Find where the given text appears and provide that cell's center as (X, Y) coordinate. 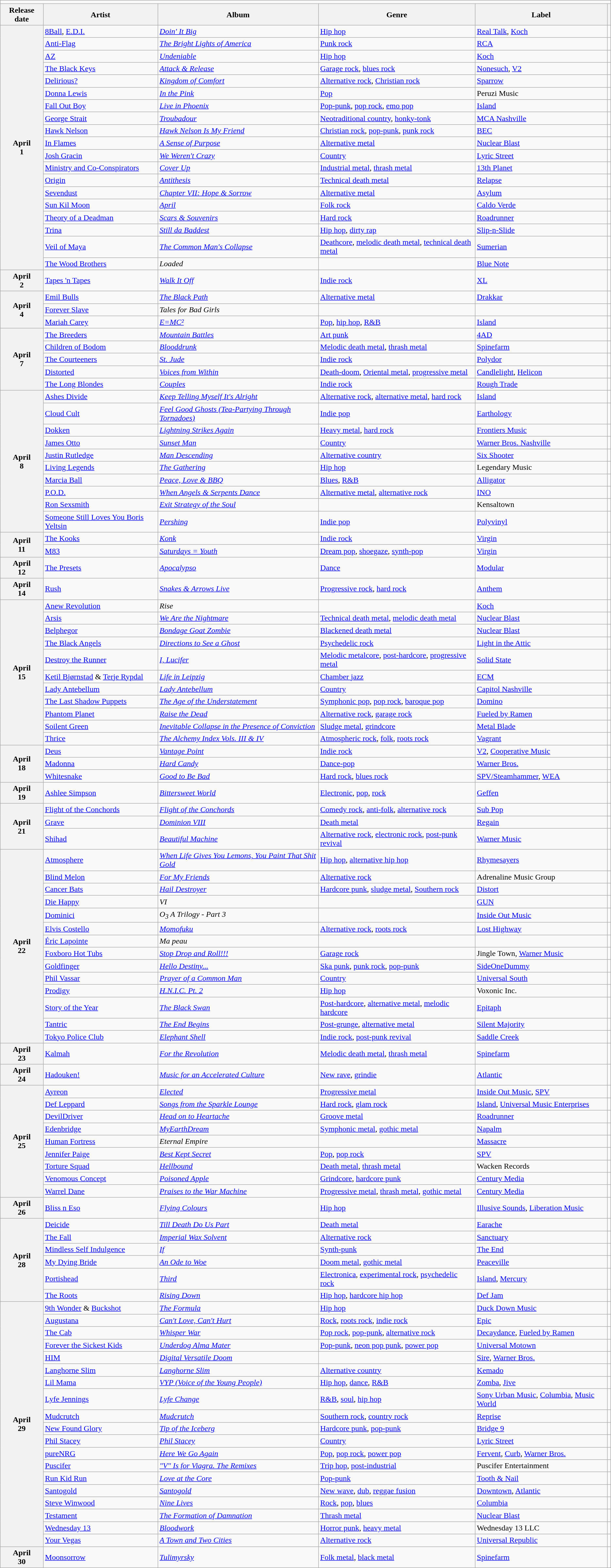
The Roots (101, 1296)
Hawk Nelson Is My Friend (238, 131)
Album (238, 14)
The Breeders (101, 334)
Anti-Flag (101, 44)
8Ball, E.D.I. (101, 31)
Blind Melon (101, 877)
April14 (22, 589)
Peaceville (541, 1262)
Rising Down (238, 1296)
Alternative rock, roots rock (397, 929)
Psychedelic rock (397, 643)
Hail Destroyer (238, 889)
Keep Telling Myself It's Alright (238, 397)
Alternative rock, alternative metal, hard rock (397, 397)
Veil of Maya (101, 247)
Apocalypso (238, 568)
Sanctuary (541, 1237)
The Presets (101, 568)
Ska punk, punk rock, pop-punk (397, 966)
Head on to Heartache (238, 1116)
The End Begins (238, 1024)
Epitaph (541, 1007)
Blackened death metal (397, 631)
New Found Glory (101, 1428)
Blooddrunk (238, 347)
Bloodwork (238, 1528)
The Fall (101, 1237)
Jingle Town, Warner Music (541, 953)
Pop, pop rock, power pop (397, 1453)
Fall Out Boy (101, 106)
Prodigy (101, 991)
Island, Universal Music Enterprises (541, 1104)
Human Fortress (101, 1141)
Hip hop, dirty rap (397, 230)
Tokyo Police Club (101, 1037)
Goldfinger (101, 966)
Illusive Sounds, Liberation Music (541, 1208)
Tapes 'n Tapes (101, 281)
Fervent, Curb, Warner Bros. (541, 1453)
Downtown, Atlantic (541, 1491)
April22 (22, 946)
Good to Be Bad (238, 776)
Foxboro Hot Tubs (101, 953)
INO (541, 492)
Can't Love, Can't Hurt (238, 1320)
Thrash metal (397, 1515)
Hawk Nelson (101, 131)
Lyfe Jennings (101, 1399)
Rise (238, 606)
Origin (101, 180)
Whitesnake (101, 776)
Testament (101, 1515)
The Long Blondes (101, 384)
The Common Man's Collapse (238, 247)
April28 (22, 1260)
Voxonic Inc. (541, 991)
Industrial metal, thrash metal (397, 168)
April23 (22, 1054)
For My Friends (238, 877)
Reprise (541, 1416)
Polydor (541, 359)
April2 (22, 281)
Chapter VII: Hope & Sorrow (238, 193)
The Black Path (238, 297)
Steve Winwood (101, 1503)
Love at the Core (238, 1478)
Snakes & Arrows Live (238, 589)
Prayer of a Common Man (238, 978)
Pop, hip hop, R&B (397, 322)
St. Jude (238, 359)
Horror punk, heavy metal (397, 1528)
Capitol Nashville (541, 689)
Dominion VIII (238, 822)
The Age of the Understatement (238, 701)
Praises to the War Machine (238, 1191)
Forever Slave (101, 310)
Marcia Ball (101, 480)
Asylum (541, 193)
Hip hop, dance, R&B (397, 1382)
MCA Nashville (541, 118)
Tooth & Nail (541, 1478)
Delirious? (101, 81)
Sunset Man (238, 443)
Atmospheric rock, folk, roots rock (397, 739)
Konk (238, 538)
Edenbridge (101, 1129)
Children of Bodom (101, 347)
Forever the Sickest Kids (101, 1345)
The Cab (101, 1333)
SPV/Steamhammer, WEA (541, 776)
Phantom Planet (101, 714)
Hardcore punk, pop-punk (397, 1428)
April26 (22, 1208)
Dance-pop (397, 763)
Zomba, Jive (541, 1382)
Wednesday 13 (101, 1528)
Artist (101, 14)
Inside Out Music, SPV (541, 1092)
Ayreon (101, 1092)
Modular (541, 568)
Josh Gracin (101, 156)
April25 (22, 1141)
Éric Lapointe (101, 941)
Atlantic (541, 1075)
Mindless Self Indulgence (101, 1250)
Warner Bros. (541, 763)
Nonesuch, V2 (541, 69)
Fueled by Ramen (541, 714)
Indie rock, post-punk revival (397, 1037)
XL (541, 281)
Lost Highway (541, 929)
Emil Bulls (101, 297)
Tales for Bad Girls (238, 310)
Voices from Within (238, 372)
The Courteeners (101, 359)
MyEarthDream (238, 1129)
Loaded (238, 264)
Ministry and Co-Conspirators (101, 168)
Lyfe Change (238, 1399)
Adrenaline Music Group (541, 877)
Art punk (397, 334)
Thrice (101, 739)
RCA (541, 44)
Release date (22, 14)
Rough Trade (541, 384)
April29 (22, 1424)
Justin Rutledge (101, 455)
Cloud Cult (101, 414)
ECM (541, 677)
Polyvinyl (541, 521)
Nine Lives (238, 1503)
"V" Is for Viagra. The Remixes (238, 1466)
Rush (101, 589)
Dominici (101, 915)
Deicide (101, 1225)
The Bright Lights of America (238, 44)
If (238, 1250)
An Ode to Woe (238, 1262)
Dokken (101, 430)
Folk rock (397, 205)
Relapse (541, 180)
We Are the Nightmare (238, 618)
Directions to See a Ghost (238, 643)
Exit Strategy of the Soul (238, 505)
A Town and Two Cities (238, 1540)
Sevendust (101, 193)
April30 (22, 1557)
Hard rock, blues rock (397, 776)
Bliss n Eso (101, 1208)
Pop-punk, pop rock, emo pop (397, 106)
Slip-n-Slide (541, 230)
Punk rock (397, 44)
Six Shooter (541, 455)
Till Death Do Us Part (238, 1225)
Elvis Costello (101, 929)
Puscifer (101, 1466)
Attack & Release (238, 69)
We Weren't Crazy (238, 156)
April8 (22, 461)
Peruzi Music (541, 93)
Progressive metal, thrash metal, gothic metal (397, 1191)
Bondage Goat Zombie (238, 631)
Music for an Accelerated Culture (238, 1075)
Doin' It Big (238, 31)
Sparrow (541, 81)
Hardcore punk, sludge metal, Southern rock (397, 889)
April18 (22, 763)
Alternative rock, Christian rock (397, 81)
Arsis (101, 618)
Warner Music (541, 839)
Ron Sexsmith (101, 505)
Vantage Point (238, 751)
Domino (541, 701)
My Dying Bride (101, 1262)
H.N.I.C. Pt. 2 (238, 991)
Def Jam (541, 1296)
Sire, Warner Bros. (541, 1358)
Digital Versatile Doom (238, 1358)
Best Kept Secret (238, 1154)
Eternal Empire (238, 1141)
Warrel Dane (101, 1191)
Whisper War (238, 1333)
Southern rock, country rock (397, 1416)
Massacre (541, 1141)
Alternative rock, electronic rock, post-punk revival (397, 839)
Mountain Battles (238, 334)
Mariah Carey (101, 322)
Hip hop, hardcore hip hop (397, 1296)
Distorted (101, 372)
Wednesday 13 LLC (541, 1528)
The Black Keys (101, 69)
Walk It Off (238, 281)
Cover Up (238, 168)
Soilent Green (101, 726)
Pop rock, pop-punk, alternative rock (397, 1333)
April19 (22, 793)
Deus (101, 751)
Duck Down Music (541, 1308)
Atmosphere (101, 860)
Alternative metal, alternative rock (397, 492)
Anew Revolution (101, 606)
Destroy the Runner (101, 660)
Life in Leipzig (238, 677)
For the Revolution (238, 1054)
Sun Kil Moon (101, 205)
Alligator (541, 480)
Hellbound (238, 1166)
Electronica, experimental rock, psychedelic rock (397, 1279)
Deathcore, melodic death metal, technical death metal (397, 247)
April11 (22, 545)
Legendary Music (541, 468)
Die Happy (101, 902)
Def Leppard (101, 1104)
Metal Blade (541, 726)
April15 (22, 672)
Saturdays = Youth (238, 551)
Imperial Wax Solvent (238, 1237)
Inevitable Collapse in the Presence of Conviction (238, 726)
The Black Angels (101, 643)
Napalm (541, 1129)
Trina (101, 230)
Groove metal (397, 1116)
Peace, Love & BBQ (238, 480)
GUN (541, 902)
Hard rock (397, 218)
Caldo Verde (541, 205)
April7 (22, 359)
The Black Swan (238, 1007)
The Last Shadow Puppets (101, 701)
SideOneDummy (541, 966)
Lil Mama (101, 1382)
M83 (101, 551)
I, Lucifer (238, 660)
Torture Squad (101, 1166)
O3 A Trilogy - Part 3 (238, 915)
Tantric (101, 1024)
Sumerian (541, 247)
VYP (Voice of the Young People) (238, 1382)
Hello Destiny... (238, 966)
Garage rock (397, 953)
Saddle Creek (541, 1037)
In the Pink (238, 93)
Warner Bros. Nashville (541, 443)
Neotraditional country, honky-tonk (397, 118)
Momofuku (238, 929)
Here We Go Again (238, 1453)
Ma peau (238, 941)
Underdog Alma Mater (238, 1345)
Doom metal, gothic metal (397, 1262)
Pop (397, 93)
Scars & Souvenirs (238, 218)
Undeniable (238, 56)
Silent Majority (541, 1024)
R&B, soul, hip hop (397, 1399)
Portishead (101, 1279)
Christian rock, pop-punk, punk rock (397, 131)
Still da Baddest (238, 230)
Raise the Dead (238, 714)
Progressive metal (397, 1092)
Run Kid Run (101, 1478)
Hip hop, alternative hip hop (397, 860)
Bittersweet World (238, 793)
Pop-punk (397, 1478)
Troubadour (238, 118)
Decaydance, Fueled by Ramen (541, 1333)
Technical death metal, melodic death metal (397, 618)
When Angels & Serpents Dance (238, 492)
The Wood Brothers (101, 264)
Label (541, 14)
Universal Motown (541, 1345)
April24 (22, 1075)
Sludge metal, grindcore (397, 726)
Vagrant (541, 739)
Story of the Year (101, 1007)
Hard rock, glam rock (397, 1104)
Universal Republic (541, 1540)
Progressive rock, hard rock (397, 589)
Heavy metal, hard rock (397, 430)
Shihad (101, 839)
Death metal, thrash metal (397, 1166)
Regain (541, 822)
VI (238, 902)
Kensaltown (541, 505)
Trip hop, post-industrial (397, 1466)
Ashes Divide (101, 397)
pureNRG (101, 1453)
Moonsorrow (101, 1557)
Bridge 9 (541, 1428)
E=MC² (238, 322)
Hadouken! (101, 1075)
April1 (22, 147)
Third (238, 1279)
Blues, R&B (397, 480)
Ashlee Simpson (101, 793)
Your Vegas (101, 1540)
Madonna (101, 763)
New rave, grindie (397, 1075)
Grave (101, 822)
SPV (541, 1154)
Kalmah (101, 1054)
Garage rock, blues rock (397, 69)
The Formula (238, 1308)
Symphonic pop, pop rock, baroque pop (397, 701)
Light in the Attic (541, 643)
Genre (397, 14)
9th Wonder & Buckshot (101, 1308)
Candlelight, Helicon (541, 372)
April4 (22, 310)
Poisoned Apple (238, 1178)
Grindcore, hardcore punk (397, 1178)
DevilDriver (101, 1116)
Electronic, pop, rock (397, 793)
Sub Pop (541, 809)
Songs from the Sparkle Lounge (238, 1104)
Earache (541, 1225)
Beautiful Machine (238, 839)
A Sense of Purpose (238, 143)
Elephant Shell (238, 1037)
Jennifer Paige (101, 1154)
Pop-punk, neon pop punk, power pop (397, 1345)
Feel Good Ghosts (Tea-Partying Through Tornadoes) (238, 414)
4AD (541, 334)
Technical death metal (397, 180)
Symphonic metal, gothic metal (397, 1129)
Cancer Bats (101, 889)
Tip of the Iceberg (238, 1428)
In Flames (101, 143)
Ketil Bjørnstad & Terje Rypdal (101, 677)
Theory of a Deadman (101, 218)
The Kooks (101, 538)
Earthology (541, 414)
Geffen (541, 793)
Tulimyrsky (238, 1557)
New wave, dub, reggae fusion (397, 1491)
Hard Candy (238, 763)
Universal South (541, 978)
Venomous Concept (101, 1178)
Dream pop, shoegaze, synth-pop (397, 551)
The Alchemy Index Vols. III & IV (238, 739)
Man Descending (238, 455)
Columbia (541, 1503)
Augustana (101, 1320)
Belphegor (101, 631)
BEC (541, 131)
Post-grunge, alternative metal (397, 1024)
Donna Lewis (101, 93)
Live in Phoenix (238, 106)
James Otto (101, 443)
George Strait (101, 118)
Flying Colours (238, 1208)
Dance (397, 568)
Real Talk, Koch (541, 31)
Rock, roots rock, indie rock (397, 1320)
Kemado (541, 1370)
Epic (541, 1320)
When Life Gives You Lemons, You Paint That Shit Gold (238, 860)
Synth-punk (397, 1250)
Pershing (238, 521)
The Formation of Damnation (238, 1515)
HIM (101, 1358)
AZ (101, 56)
Comedy rock, anti-folk, alternative rock (397, 809)
April (238, 205)
Death-doom, Oriental metal, progressive metal (397, 372)
The End (541, 1250)
Phil Vassar (101, 978)
Anthem (541, 589)
Elected (238, 1092)
Frontiers Music (541, 430)
Antithesis (238, 180)
Blue Note (541, 264)
Puscifer Entertainment (541, 1466)
Someone Still Loves You Boris Yeltsin (101, 521)
Pop, pop rock (397, 1154)
Rock, pop, blues (397, 1503)
The Gathering (238, 468)
Inside Out Music (541, 915)
13th Planet (541, 168)
Melodic metalcore, post-hardcore, progressive metal (397, 660)
Couples (238, 384)
Sony Urban Music, Columbia, Music World (541, 1399)
Island, Mercury (541, 1279)
Lightning Strikes Again (238, 430)
Wacken Records (541, 1166)
V2, Cooperative Music (541, 751)
Living Legends (101, 468)
Post-hardcore, alternative metal, melodic hardcore (397, 1007)
Stop Drop and Roll!!! (238, 953)
Distort (541, 889)
April12 (22, 568)
Kingdom of Comfort (238, 81)
Rhymesayers (541, 860)
Folk metal, black metal (397, 1557)
Alternative rock, garage rock (397, 714)
Drakkar (541, 297)
April21 (22, 826)
Chamber jazz (397, 677)
Solid State (541, 660)
P.O.D. (101, 492)
